For the text-containing cell, return its midpoint in [x, y] coordinate format. 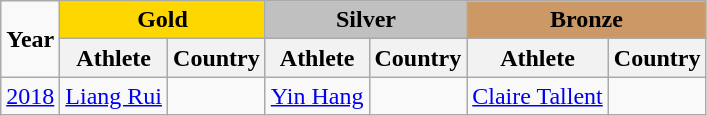
Liang Rui [114, 96]
Claire Tallent [538, 96]
Yin Hang [317, 96]
Year [30, 39]
Gold [162, 20]
Silver [366, 20]
Bronze [586, 20]
2018 [30, 96]
